Identify which cell holds the provided text, then report its (X, Y) central coordinate. 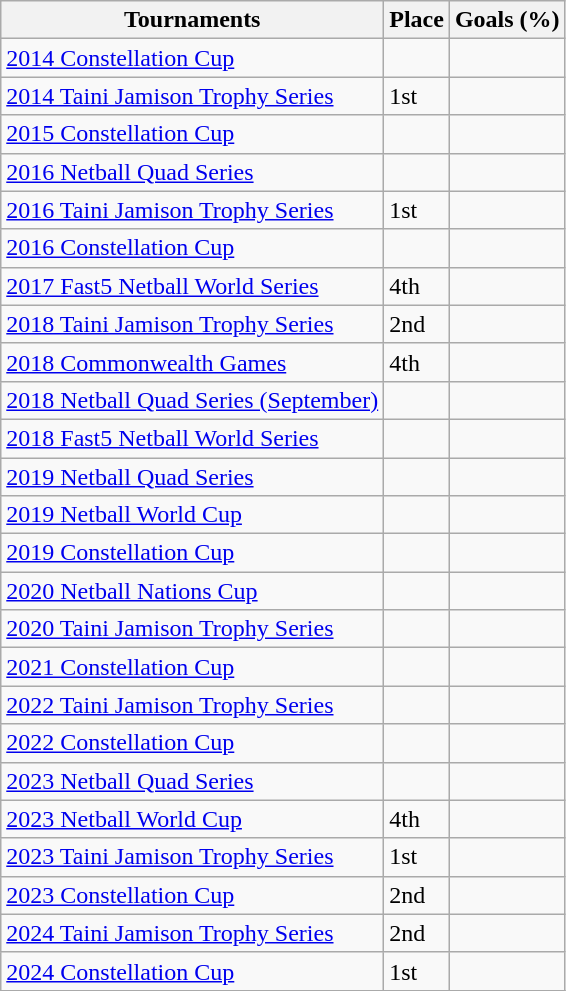
2019 Netball World Cup (192, 515)
2014 Taini Jamison Trophy Series (192, 96)
2017 Fast5 Netball World Series (192, 286)
2019 Constellation Cup (192, 553)
2015 Constellation Cup (192, 134)
2018 Commonwealth Games (192, 362)
2020 Taini Jamison Trophy Series (192, 629)
Place (417, 20)
2019 Netball Quad Series (192, 477)
2023 Taini Jamison Trophy Series (192, 857)
2016 Taini Jamison Trophy Series (192, 210)
2020 Netball Nations Cup (192, 591)
2016 Netball Quad Series (192, 172)
2018 Netball Quad Series (September) (192, 400)
2024 Taini Jamison Trophy Series (192, 933)
2014 Constellation Cup (192, 58)
2023 Netball Quad Series (192, 781)
2022 Taini Jamison Trophy Series (192, 705)
2018 Fast5 Netball World Series (192, 438)
2018 Taini Jamison Trophy Series (192, 324)
2024 Constellation Cup (192, 971)
2022 Constellation Cup (192, 743)
2021 Constellation Cup (192, 667)
2023 Netball World Cup (192, 819)
2016 Constellation Cup (192, 248)
Goals (%) (507, 20)
Tournaments (192, 20)
2023 Constellation Cup (192, 895)
